Locate the cell with the specified text and output its (x, y) center coordinate. 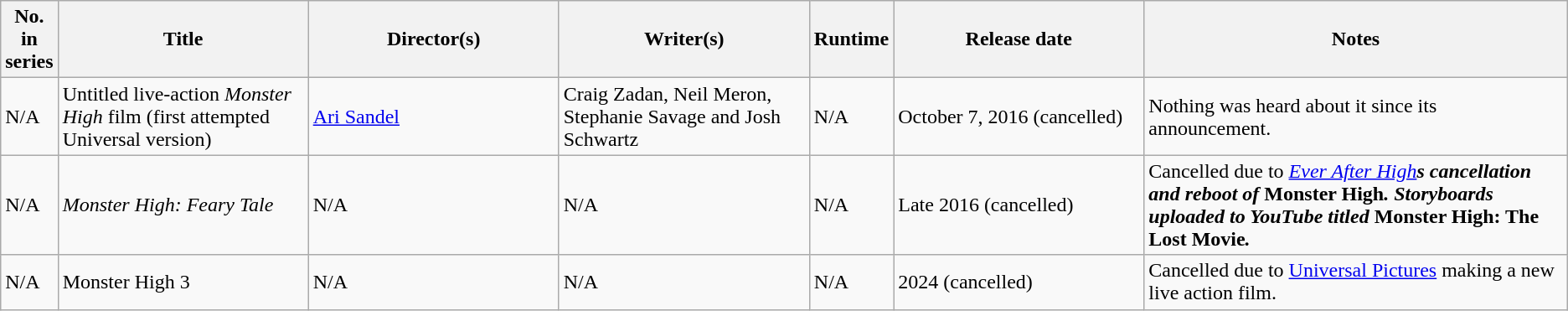
Director(s) (434, 39)
Nothing was heard about it since its announcement. (1355, 117)
Ari Sandel (434, 117)
Craig Zadan, Neil Meron, Stephanie Savage and Josh Schwartz (683, 117)
Notes (1355, 39)
Runtime (851, 39)
Cancelled due to Universal Pictures making a new live action film. (1355, 282)
Untitled live-action Monster High film (first attempted Universal version) (183, 117)
No. in series (29, 39)
Release date (1019, 39)
2024 (cancelled) (1019, 282)
October 7, 2016 (cancelled) (1019, 117)
Writer(s) (683, 39)
Monster High 3 (183, 282)
Title (183, 39)
Late 2016 (cancelled) (1019, 205)
Cancelled due to Ever After Highs cancellation and reboot of Monster High. Storyboards uploaded to YouTube titled Monster High: The Lost Movie. (1355, 205)
Monster High: Feary Tale (183, 205)
